Search for the cell housing the specified text and yield its [X, Y] center coordinate. 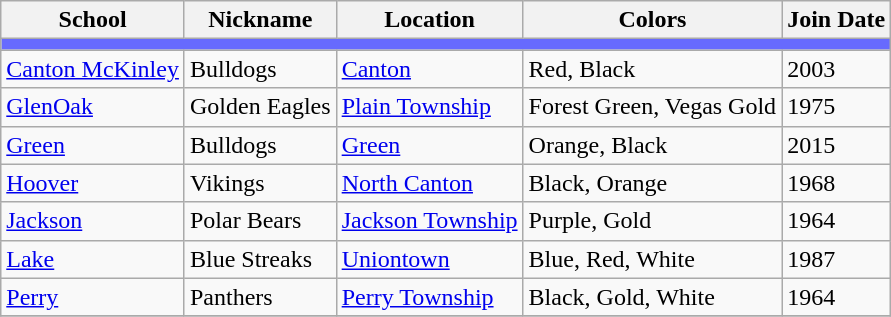
North Canton [430, 183]
2015 [836, 145]
Perry [93, 297]
Join Date [836, 20]
Canton [430, 69]
1968 [836, 183]
Perry Township [430, 297]
Polar Bears [260, 221]
Jackson [93, 221]
1975 [836, 107]
Orange, Black [652, 145]
Purple, Gold [652, 221]
1987 [836, 259]
Location [430, 20]
Canton McKinley [93, 69]
2003 [836, 69]
Colors [652, 20]
Panthers [260, 297]
Lake [93, 259]
Hoover [93, 183]
Red, Black [652, 69]
Vikings [260, 183]
Forest Green, Vegas Gold [652, 107]
School [93, 20]
Nickname [260, 20]
Uniontown [430, 259]
Blue, Red, White [652, 259]
Golden Eagles [260, 107]
GlenOak [93, 107]
Jackson Township [430, 221]
Black, Orange [652, 183]
Blue Streaks [260, 259]
Plain Township [430, 107]
Black, Gold, White [652, 297]
